From the cell containing the given text, extract its center point as [x, y] coordinate. 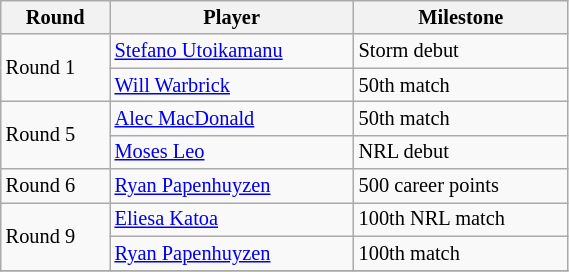
Round 1 [56, 68]
Milestone [461, 17]
Round 5 [56, 134]
Stefano Utoikamanu [232, 51]
Round [56, 17]
500 career points [461, 186]
Player [232, 17]
Round 9 [56, 236]
NRL debut [461, 152]
Alec MacDonald [232, 118]
Round 6 [56, 186]
100th NRL match [461, 219]
Eliesa Katoa [232, 219]
Moses Leo [232, 152]
Will Warbrick [232, 85]
100th match [461, 253]
Storm debut [461, 51]
